Extract the (X, Y) coordinate from the center of the cell holding the provided text.  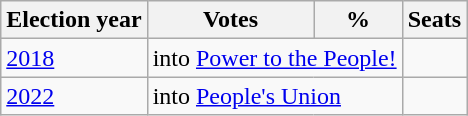
2022 (74, 96)
Votes (230, 20)
2018 (74, 58)
into Power to the People! (274, 58)
% (358, 20)
Election year (74, 20)
Seats (434, 20)
into People's Union (274, 96)
